Output the (X, Y) coordinate of the center of the cell containing the given text.  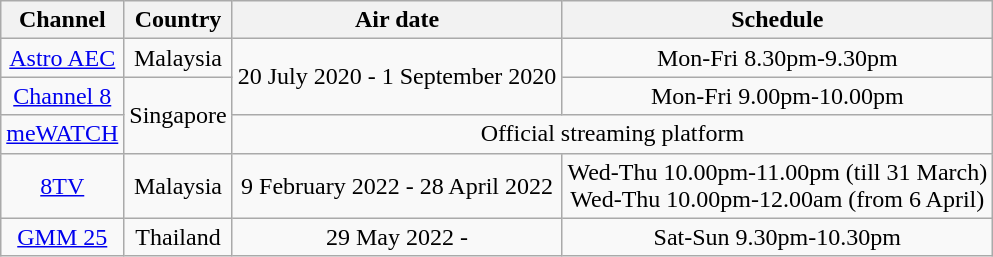
Air date (397, 20)
29 May 2022 - (397, 237)
Channel 8 (62, 96)
Schedule (778, 20)
meWATCH (62, 134)
Channel (62, 20)
Sat-Sun 9.30pm-10.30pm (778, 237)
Mon-Fri 8.30pm-9.30pm (778, 58)
Astro AEC (62, 58)
Wed-Thu 10.00pm-11.00pm (till 31 March)Wed-Thu 10.00pm-12.00am (from 6 April) (778, 186)
Mon-Fri 9.00pm-10.00pm (778, 96)
9 February 2022 - 28 April 2022 (397, 186)
20 July 2020 - 1 September 2020 (397, 77)
GMM 25 (62, 237)
Official streaming platform (612, 134)
Singapore (178, 115)
8TV (62, 186)
Thailand (178, 237)
Country (178, 20)
